Pinpoint the cell where the given text exists, returning its [x, y] midpoint coordinate. 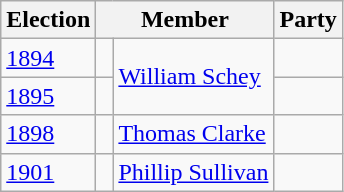
William Schey [194, 77]
1898 [48, 134]
Party [308, 20]
1901 [48, 172]
Phillip Sullivan [194, 172]
Thomas Clarke [194, 134]
Member [185, 20]
1895 [48, 96]
1894 [48, 58]
Election [48, 20]
